Capture the cell that displays the provided text and extract its (X, Y) central coordinate. 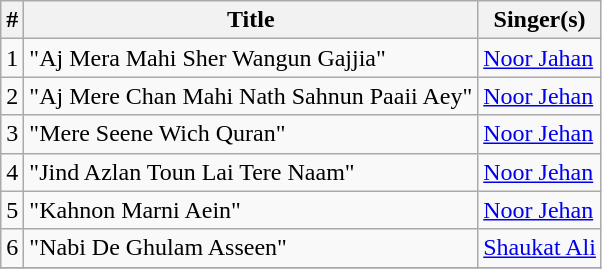
"Nabi De Ghulam Asseen" (251, 248)
"Jind Azlan Toun Lai Tere Naam" (251, 172)
1 (12, 58)
"Aj Mera Mahi Sher Wangun Gajjia" (251, 58)
6 (12, 248)
Singer(s) (540, 20)
"Kahnon Marni Aein" (251, 210)
4 (12, 172)
2 (12, 96)
Shaukat Ali (540, 248)
Title (251, 20)
5 (12, 210)
Noor Jahan (540, 58)
# (12, 20)
"Mere Seene Wich Quran" (251, 134)
"Aj Mere Chan Mahi Nath Sahnun Paaii Aey" (251, 96)
3 (12, 134)
